Locate the cell with the specified text and output its (x, y) center coordinate. 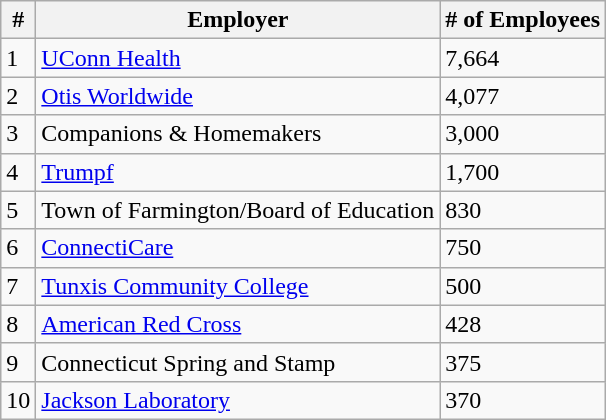
428 (523, 324)
Town of Farmington/Board of Education (238, 210)
# of Employees (523, 20)
8 (18, 324)
1 (18, 58)
3 (18, 134)
500 (523, 286)
375 (523, 362)
4 (18, 172)
7,664 (523, 58)
UConn Health (238, 58)
750 (523, 248)
9 (18, 362)
1,700 (523, 172)
ConnectiCare (238, 248)
Jackson Laboratory (238, 400)
Tunxis Community College (238, 286)
Employer (238, 20)
5 (18, 210)
2 (18, 96)
Trumpf (238, 172)
370 (523, 400)
3,000 (523, 134)
6 (18, 248)
Connecticut Spring and Stamp (238, 362)
Companions & Homemakers (238, 134)
830 (523, 210)
7 (18, 286)
# (18, 20)
4,077 (523, 96)
Otis Worldwide (238, 96)
American Red Cross (238, 324)
10 (18, 400)
